Provide the (x, y) coordinate of the cell's center where the given text is located.  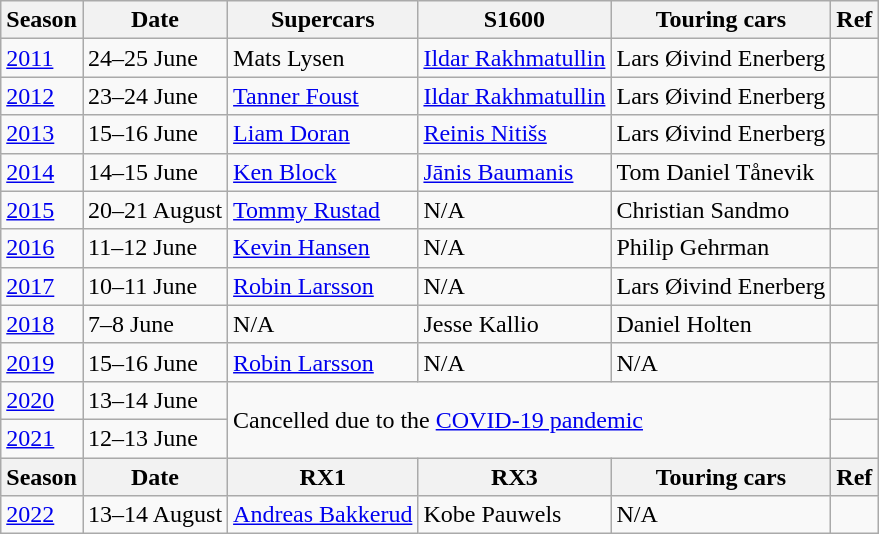
RX3 (514, 477)
Tom Daniel Tånevik (721, 172)
2013 (42, 134)
24–25 June (154, 58)
2020 (42, 400)
Kevin Hansen (323, 248)
Tommy Rustad (323, 210)
Ken Block (323, 172)
Liam Doran (323, 134)
Cancelled due to the COVID-19 pandemic (530, 419)
Jesse Kallio (514, 324)
2022 (42, 515)
Daniel Holten (721, 324)
Kobe Pauwels (514, 515)
13–14 August (154, 515)
11–12 June (154, 248)
2019 (42, 362)
13–14 June (154, 400)
2018 (42, 324)
12–13 June (154, 438)
14–15 June (154, 172)
Philip Gehrman (721, 248)
7–8 June (154, 324)
Andreas Bakkerud (323, 515)
2015 (42, 210)
Tanner Foust (323, 96)
RX1 (323, 477)
Reinis Nitišs (514, 134)
2021 (42, 438)
Christian Sandmo (721, 210)
2012 (42, 96)
20–21 August (154, 210)
2016 (42, 248)
2017 (42, 286)
10–11 June (154, 286)
Jānis Baumanis (514, 172)
S1600 (514, 20)
Supercars (323, 20)
2011 (42, 58)
Mats Lysen (323, 58)
23–24 June (154, 96)
2014 (42, 172)
